Detect which cell encompasses the target text, then output its [X, Y] center coordinate. 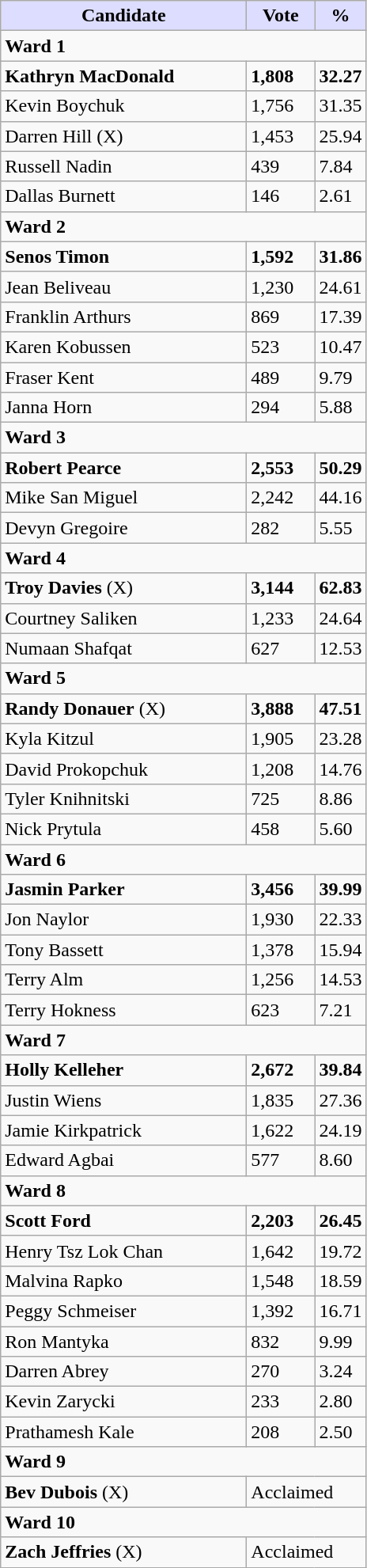
Ward 5 [183, 678]
Kyla Kitzul [123, 738]
233 [281, 1402]
Ward 3 [183, 438]
270 [281, 1372]
David Prokopchuk [123, 769]
5.55 [340, 528]
2.61 [340, 196]
Karen Kobussen [123, 347]
Prathamesh Kale [123, 1432]
10.47 [340, 347]
1,756 [281, 106]
Senos Timon [123, 256]
523 [281, 347]
Terry Hokness [123, 1010]
Jean Beliveau [123, 287]
1,548 [281, 1281]
Ward 8 [183, 1190]
2,553 [281, 468]
27.36 [340, 1100]
50.29 [340, 468]
Holly Kelleher [123, 1070]
Edward Agbai [123, 1160]
Robert Pearce [123, 468]
47.51 [340, 708]
32.27 [340, 76]
39.99 [340, 890]
489 [281, 378]
Ward 7 [183, 1040]
Jon Naylor [123, 920]
Ward 2 [183, 226]
14.53 [340, 980]
44.16 [340, 498]
Henry Tsz Lok Chan [123, 1251]
Jasmin Parker [123, 890]
Terry Alm [123, 980]
Kevin Zarycki [123, 1402]
39.84 [340, 1070]
14.76 [340, 769]
23.28 [340, 738]
Tony Bassett [123, 950]
Candidate [123, 16]
31.35 [340, 106]
9.79 [340, 378]
1,208 [281, 769]
8.86 [340, 799]
5.88 [340, 408]
12.53 [340, 648]
3.24 [340, 1372]
Zach Jeffries (X) [123, 1552]
Vote [281, 16]
869 [281, 317]
Franklin Arthurs [123, 317]
725 [281, 799]
Fraser Kent [123, 378]
832 [281, 1342]
Kevin Boychuk [123, 106]
Mike San Miguel [123, 498]
1,233 [281, 618]
7.84 [340, 166]
17.39 [340, 317]
Courtney Saliken [123, 618]
24.64 [340, 618]
16.71 [340, 1311]
1,642 [281, 1251]
Peggy Schmeiser [123, 1311]
Numaan Shafqat [123, 648]
9.99 [340, 1342]
% [340, 16]
Scott Ford [123, 1221]
22.33 [340, 920]
5.60 [340, 829]
Justin Wiens [123, 1100]
Dallas Burnett [123, 196]
1,392 [281, 1311]
2.80 [340, 1402]
1,230 [281, 287]
Devyn Gregoire [123, 528]
1,453 [281, 136]
8.60 [340, 1160]
1,622 [281, 1130]
3,456 [281, 890]
Ward 6 [183, 859]
3,888 [281, 708]
439 [281, 166]
Nick Prytula [123, 829]
7.21 [340, 1010]
19.72 [340, 1251]
Kathryn MacDonald [123, 76]
627 [281, 648]
1,835 [281, 1100]
1,378 [281, 950]
1,592 [281, 256]
1,808 [281, 76]
Tyler Knihnitski [123, 799]
24.61 [340, 287]
294 [281, 408]
3,144 [281, 588]
Janna Horn [123, 408]
31.86 [340, 256]
1,905 [281, 738]
Russell Nadin [123, 166]
1,256 [281, 980]
282 [281, 528]
2,672 [281, 1070]
623 [281, 1010]
Darren Abrey [123, 1372]
2.50 [340, 1432]
208 [281, 1432]
Bev Dubois (X) [123, 1492]
15.94 [340, 950]
146 [281, 196]
Ward 4 [183, 558]
Ron Mantyka [123, 1342]
Troy Davies (X) [123, 588]
Darren Hill (X) [123, 136]
Randy Donauer (X) [123, 708]
1,930 [281, 920]
458 [281, 829]
Jamie Kirkpatrick [123, 1130]
Ward 1 [183, 46]
62.83 [340, 588]
25.94 [340, 136]
2,203 [281, 1221]
Ward 9 [183, 1462]
2,242 [281, 498]
26.45 [340, 1221]
Ward 10 [183, 1522]
577 [281, 1160]
24.19 [340, 1130]
18.59 [340, 1281]
Malvina Rapko [123, 1281]
